Return [X, Y] of the center of cell containing provided text 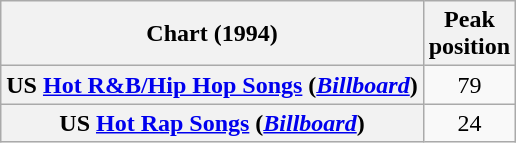
Peakposition [469, 34]
24 [469, 123]
79 [469, 85]
Chart (1994) [212, 34]
US Hot R&B/Hip Hop Songs (Billboard) [212, 85]
US Hot Rap Songs (Billboard) [212, 123]
